Extract the (X, Y) coordinate from the center of the cell holding the provided text.  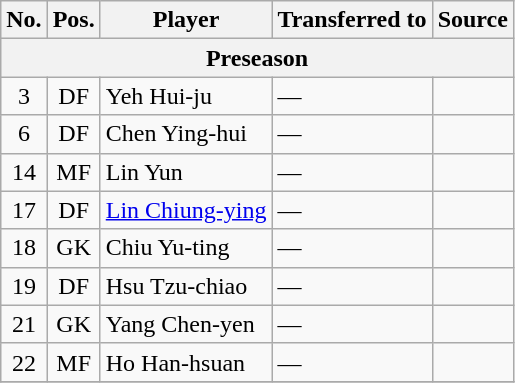
3 (24, 96)
18 (24, 248)
Preseason (258, 58)
Yang Chen-yen (186, 324)
Ho Han-hsuan (186, 362)
14 (24, 172)
17 (24, 210)
No. (24, 20)
Lin Chiung-ying (186, 210)
22 (24, 362)
Transferred to (352, 20)
Pos. (74, 20)
6 (24, 134)
Lin Yun (186, 172)
Player (186, 20)
Chiu Yu-ting (186, 248)
Chen Ying-hui (186, 134)
21 (24, 324)
19 (24, 286)
Hsu Tzu-chiao (186, 286)
Source (472, 20)
Yeh Hui-ju (186, 96)
